Pinpoint the cell where the given text exists, returning its (x, y) midpoint coordinate. 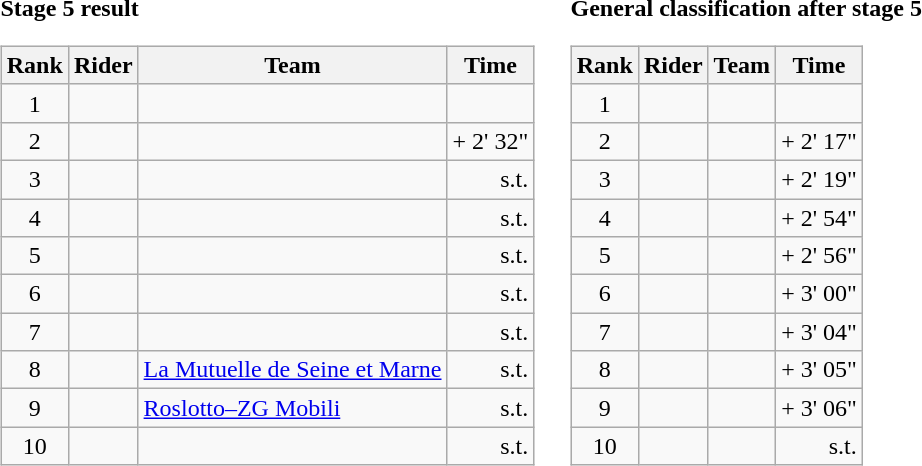
+ 2' 56" (820, 256)
+ 2' 17" (820, 141)
+ 2' 19" (820, 179)
+ 2' 32" (490, 141)
La Mutuelle de Seine et Marne (292, 370)
+ 3' 00" (820, 294)
+ 3' 06" (820, 408)
+ 3' 05" (820, 370)
+ 3' 04" (820, 332)
+ 2' 54" (820, 217)
Roslotto–ZG Mobili (292, 408)
